Determine the [X, Y] coordinate at the center of the cell enclosing the given text.  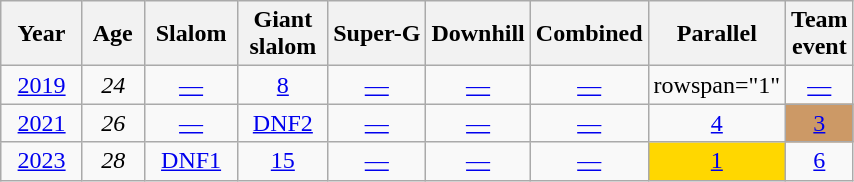
4 [717, 123]
Parallel [717, 34]
2019 [42, 85]
6 [820, 161]
Slalom [191, 34]
26 [113, 123]
DNF2 [283, 123]
Super-G [377, 34]
Combined [589, 34]
Downhill [478, 34]
Year [42, 34]
Giant slalom [283, 34]
Teamevent [820, 34]
1 [717, 161]
DNF1 [191, 161]
8 [283, 85]
28 [113, 161]
3 [820, 123]
2023 [42, 161]
rowspan="1" [717, 85]
24 [113, 85]
Age [113, 34]
15 [283, 161]
2021 [42, 123]
